Provide the (X, Y) coordinate of the cell's center where the given text is located.  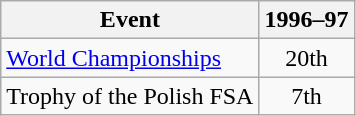
1996–97 (306, 20)
7th (306, 96)
Trophy of the Polish FSA (130, 96)
World Championships (130, 58)
20th (306, 58)
Event (130, 20)
